From the cell containing the given text, extract its center point as [x, y] coordinate. 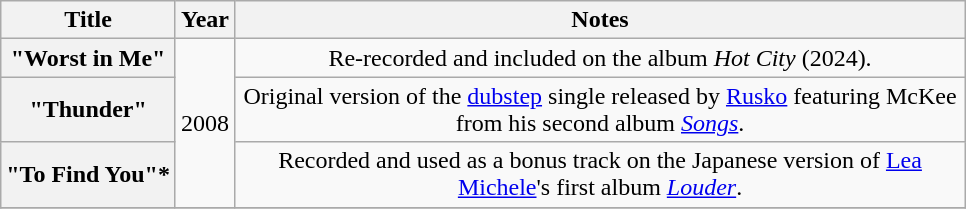
Notes [600, 20]
Original version of the dubstep single released by Rusko featuring McKee from his second album Songs. [600, 110]
Recorded and used as a bonus track on the Japanese version of Lea Michele's first album Louder. [600, 174]
"Worst in Me" [88, 58]
"Thunder" [88, 110]
Year [204, 20]
"To Find You"* [88, 174]
Title [88, 20]
Re-recorded and included on the album Hot City (2024). [600, 58]
2008 [204, 123]
